Identify which cell holds the provided text, then report its [X, Y] central coordinate. 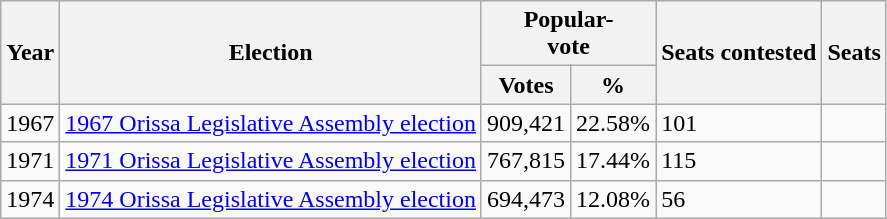
17.44% [614, 161]
767,815 [526, 161]
22.58% [614, 123]
101 [739, 123]
1971 Orissa Legislative Assembly election [271, 161]
1974 Orissa Legislative Assembly election [271, 199]
694,473 [526, 199]
Votes [526, 85]
1967 [30, 123]
Seats [854, 52]
1971 [30, 161]
1967 Orissa Legislative Assembly election [271, 123]
Year [30, 52]
% [614, 85]
Election [271, 52]
56 [739, 199]
Popular-vote [568, 34]
12.08% [614, 199]
909,421 [526, 123]
115 [739, 161]
Seats contested [739, 52]
1974 [30, 199]
